Output the (X, Y) coordinate of the center of the cell containing the given text.  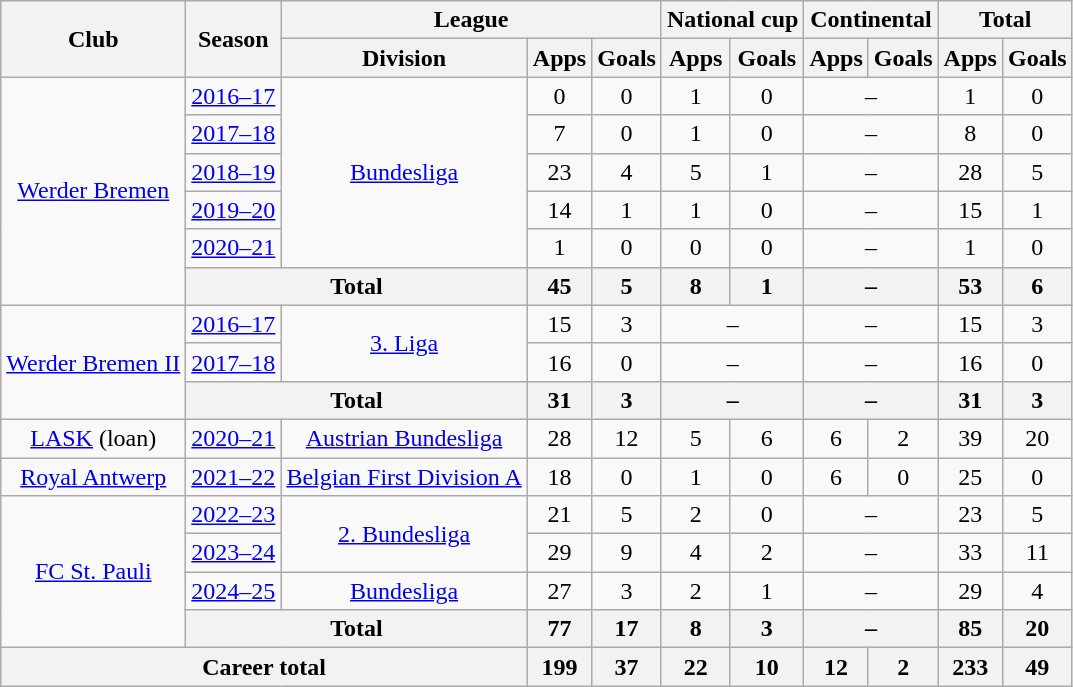
14 (559, 210)
Continental (871, 20)
3. Liga (404, 343)
FC St. Pauli (94, 572)
2023–24 (234, 553)
Royal Antwerp (94, 477)
2. Bundesliga (404, 534)
85 (970, 629)
27 (559, 591)
2021–22 (234, 477)
39 (970, 438)
53 (970, 286)
2024–25 (234, 591)
Werder Bremen (94, 191)
Belgian First Division A (404, 477)
2018–19 (234, 172)
2022–23 (234, 515)
37 (627, 667)
45 (559, 286)
Division (404, 58)
21 (559, 515)
2019–20 (234, 210)
Austrian Bundesliga (404, 438)
22 (695, 667)
25 (970, 477)
Werder Bremen II (94, 362)
Career total (264, 667)
17 (627, 629)
LASK (loan) (94, 438)
77 (559, 629)
49 (1037, 667)
7 (559, 134)
League (472, 20)
33 (970, 553)
11 (1037, 553)
233 (970, 667)
Club (94, 39)
199 (559, 667)
9 (627, 553)
Season (234, 39)
10 (767, 667)
National cup (732, 20)
18 (559, 477)
